Extract the (x, y) coordinate from the center of the cell holding the provided text.  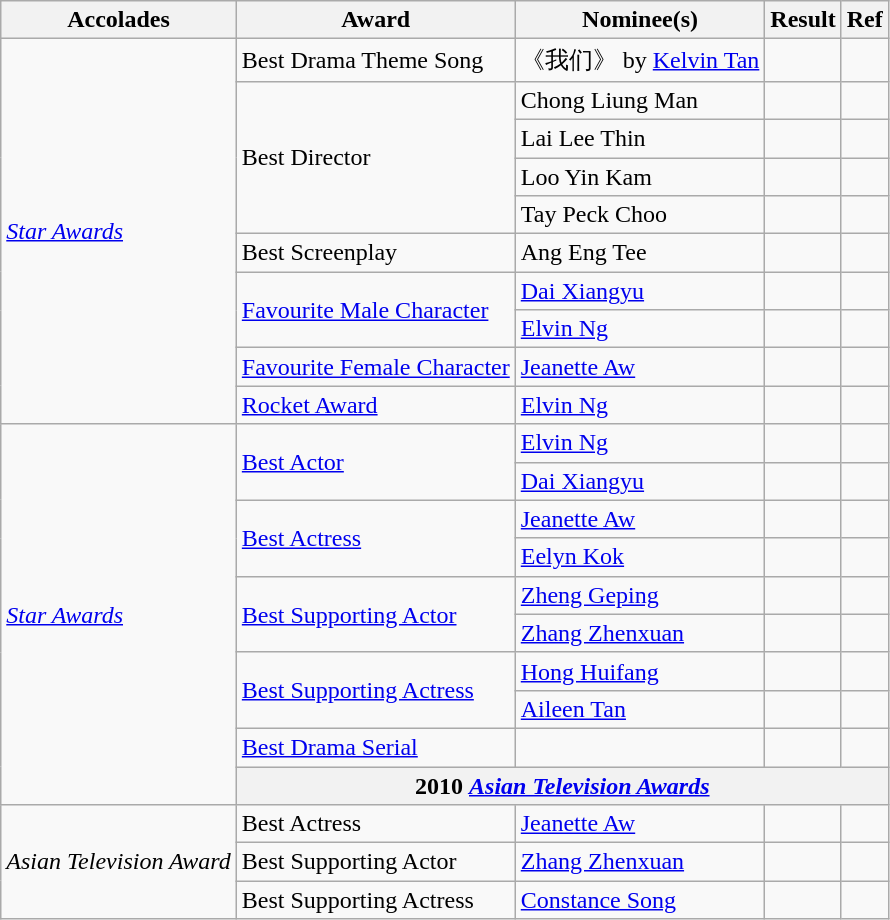
Best Drama Theme Song (376, 60)
Rocket Award (376, 405)
《我们》 by Kelvin Tan (640, 60)
Constance Song (640, 900)
Best Actor (376, 462)
Nominee(s) (640, 20)
Chong Liung Man (640, 100)
Loo Yin Kam (640, 177)
Award (376, 20)
Ref (864, 20)
2010 Asian Television Awards (562, 785)
Aileen Tan (640, 709)
Best Director (376, 157)
Best Screenplay (376, 253)
Result (803, 20)
Hong Huifang (640, 671)
Zheng Geping (640, 595)
Best Drama Serial (376, 747)
Tay Peck Choo (640, 215)
Eelyn Kok (640, 557)
Asian Television Award (119, 862)
Ang Eng Tee (640, 253)
Lai Lee Thin (640, 138)
Favourite Male Character (376, 310)
Accolades (119, 20)
Favourite Female Character (376, 367)
